Provide the [X, Y] coordinate of the cell's center where the given text is located.  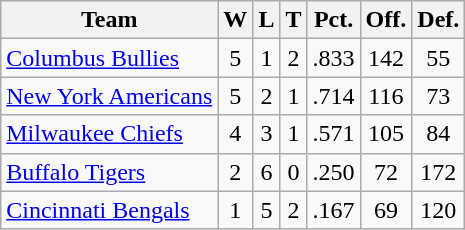
W [236, 20]
3 [266, 134]
Pct. [334, 20]
4 [236, 134]
172 [438, 172]
Buffalo Tigers [110, 172]
.167 [334, 210]
116 [386, 96]
84 [438, 134]
New York Americans [110, 96]
Cincinnati Bengals [110, 210]
6 [266, 172]
.250 [334, 172]
.833 [334, 58]
Off. [386, 20]
Team [110, 20]
142 [386, 58]
0 [294, 172]
120 [438, 210]
72 [386, 172]
T [294, 20]
Milwaukee Chiefs [110, 134]
.714 [334, 96]
69 [386, 210]
Columbus Bullies [110, 58]
Def. [438, 20]
73 [438, 96]
105 [386, 134]
.571 [334, 134]
55 [438, 58]
L [266, 20]
